Capture the cell that displays the provided text and extract its [x, y] central coordinate. 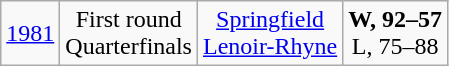
SpringfieldLenoir-Rhyne [270, 34]
1981 [30, 34]
First roundQuarterfinals [129, 34]
W, 92–57L, 75–88 [396, 34]
